Return (x, y) of the center of cell containing provided text 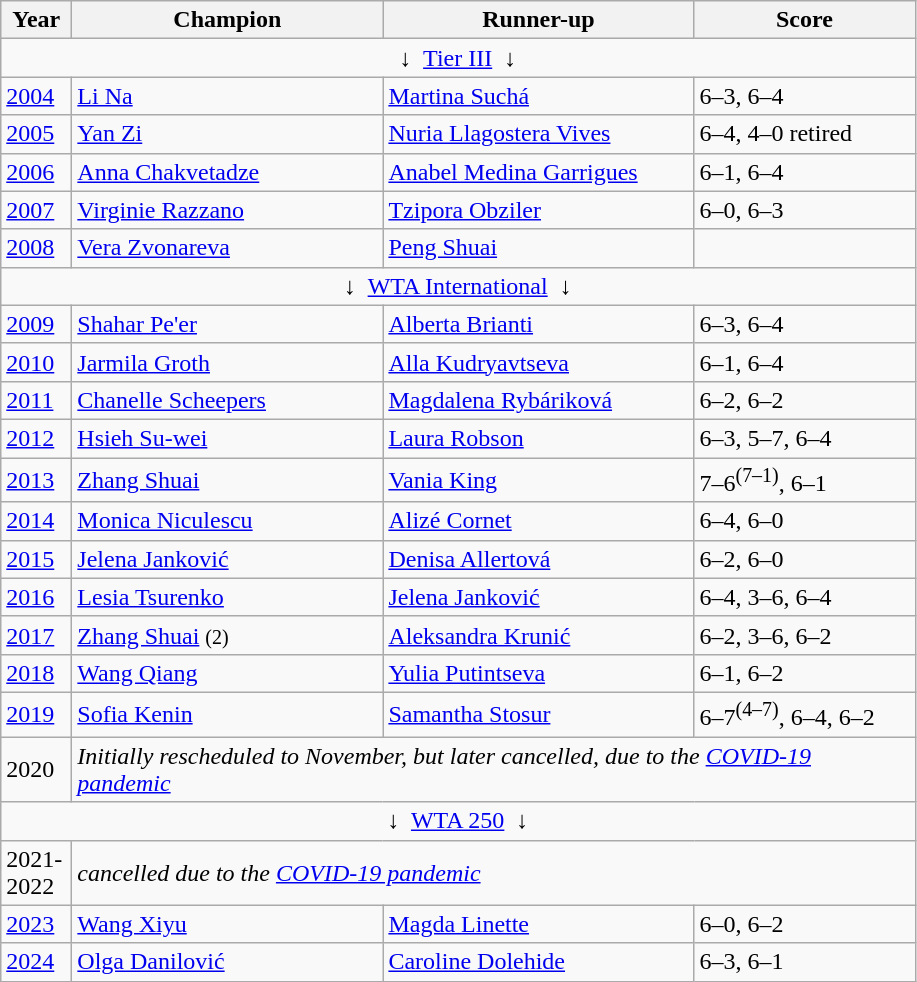
Olga Danilović (228, 962)
cancelled due to the COVID-19 pandemic (494, 872)
Yulia Putintseva (538, 673)
6–4, 3–6, 6–4 (804, 597)
6–2, 6–2 (804, 400)
Alberta Brianti (538, 324)
2011 (36, 400)
2016 (36, 597)
Vera Zvonareva (228, 248)
6–3, 6–1 (804, 962)
2010 (36, 362)
2004 (36, 96)
2019 (36, 714)
6–3, 5–7, 6–4 (804, 438)
2024 (36, 962)
2013 (36, 480)
2014 (36, 521)
Li Na (228, 96)
Caroline Dolehide (538, 962)
Virginie Razzano (228, 210)
2005 (36, 134)
Zhang Shuai (2) (228, 635)
Zhang Shuai (228, 480)
2023 (36, 924)
Magdalena Rybáriková (538, 400)
2012 (36, 438)
6–4, 4–0 retired (804, 134)
6–2, 6–0 (804, 559)
Martina Suchá (538, 96)
2009 (36, 324)
Jarmila Groth (228, 362)
2007 (36, 210)
Alizé Cornet (538, 521)
Peng Shuai (538, 248)
↓ WTA International ↓ (458, 286)
Aleksandra Krunić (538, 635)
2020 (36, 770)
Chanelle Scheepers (228, 400)
Samantha Stosur (538, 714)
Runner-up (538, 20)
Vania King (538, 480)
7–6(7–1), 6–1 (804, 480)
↓ Tier III ↓ (458, 58)
2015 (36, 559)
Sofia Kenin (228, 714)
Wang Xiyu (228, 924)
6–0, 6–3 (804, 210)
Yan Zi (228, 134)
Nuria Llagostera Vives (538, 134)
6–2, 3–6, 6–2 (804, 635)
Alla Kudryavtseva (538, 362)
Year (36, 20)
2008 (36, 248)
6–0, 6–2 (804, 924)
Score (804, 20)
2017 (36, 635)
Anabel Medina Garrigues (538, 172)
6–1, 6–2 (804, 673)
Champion (228, 20)
Shahar Pe'er (228, 324)
Laura Robson (538, 438)
Monica Niculescu (228, 521)
2021-2022 (36, 872)
↓ WTA 250 ↓ (458, 821)
2018 (36, 673)
Tzipora Obziler (538, 210)
2006 (36, 172)
Magda Linette (538, 924)
Hsieh Su-wei (228, 438)
6–7(4–7), 6–4, 6–2 (804, 714)
Denisa Allertová (538, 559)
Anna Chakvetadze (228, 172)
Initially rescheduled to November, but later cancelled, due to the COVID-19 pandemic (494, 770)
Wang Qiang (228, 673)
6–4, 6–0 (804, 521)
Lesia Tsurenko (228, 597)
